Output the [X, Y] coordinate of the center of the cell containing the given text.  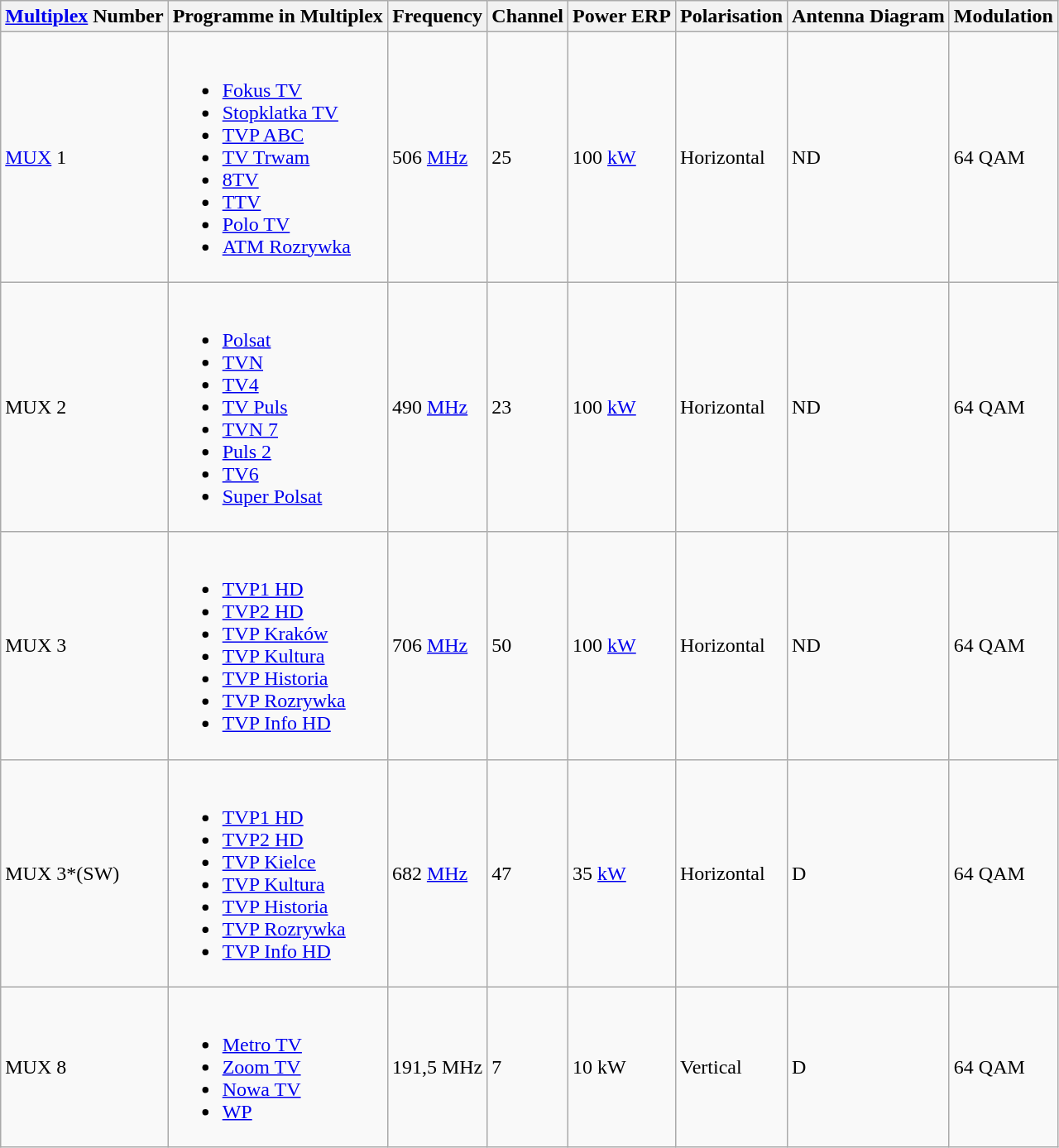
25 [528, 157]
Modulation [1003, 17]
PolsatTVNTV4TV PulsTVN 7Puls 2TV6Super Polsat [278, 407]
MUX 1 [84, 157]
Channel [528, 17]
Polarisation [731, 17]
TVP1 HDTVP2 HDTVP KrakówTVP KulturaTVP HistoriaTVP RozrywkaTVP Info HD [278, 645]
Power ERP [622, 17]
50 [528, 645]
7 [528, 1067]
TVP1 HDTVP2 HDTVP KielceTVP KulturaTVP HistoriaTVP RozrywkaTVP Info HD [278, 873]
490 MHz [437, 407]
MUX 2 [84, 407]
682 MHz [437, 873]
MUX 8 [84, 1067]
706 MHz [437, 645]
191,5 MHz [437, 1067]
47 [528, 873]
506 MHz [437, 157]
Frequency [437, 17]
MUX 3*(SW) [84, 873]
Fokus TVStopklatka TVTVP ABCTV Trwam8TVTTVPolo TVATM Rozrywka [278, 157]
Metro TVZoom TVNowa TVWP [278, 1067]
35 kW [622, 873]
Programme in Multiplex [278, 17]
Vertical [731, 1067]
Multiplex Number [84, 17]
MUX 3 [84, 645]
10 kW [622, 1067]
Antenna Diagram [869, 17]
23 [528, 407]
